Provide the (X, Y) coordinate of the cell's center where the given text is located.  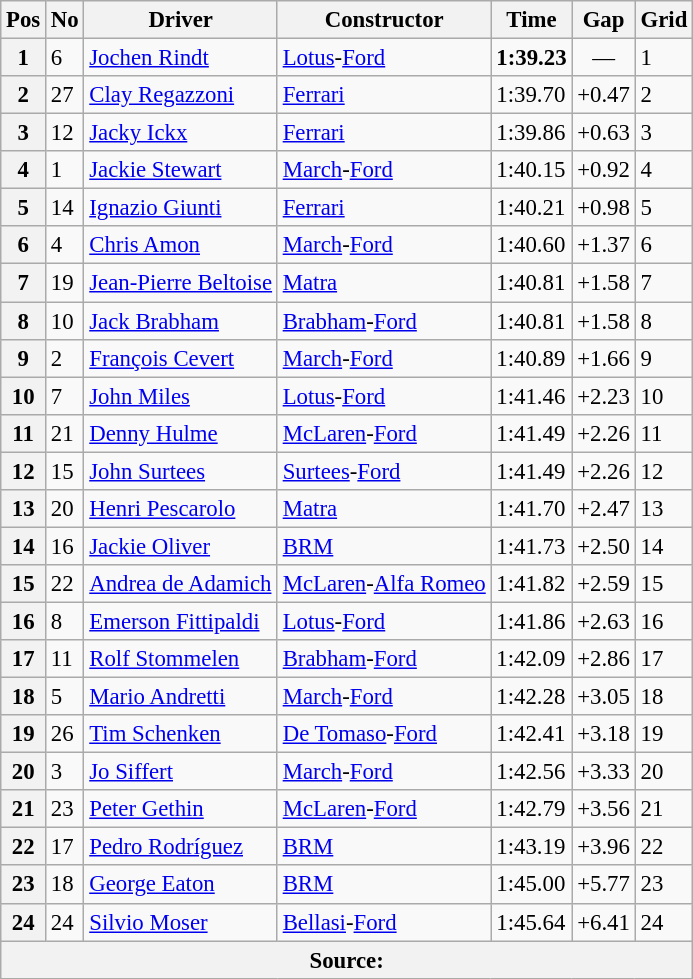
Jackie Oliver (180, 546)
1:41.73 (532, 546)
+0.63 (604, 133)
Henri Pescarolo (180, 509)
1:41.46 (532, 396)
No (65, 20)
1:42.79 (532, 809)
+2.47 (604, 509)
+3.18 (604, 734)
Jo Siffert (180, 772)
Ignazio Giunti (180, 208)
Mario Andretti (180, 697)
+5.77 (604, 885)
1:42.09 (532, 659)
Gap (604, 20)
Chris Amon (180, 245)
Constructor (384, 20)
+2.86 (604, 659)
1:39.86 (532, 133)
Jacky Ickx (180, 133)
+1.37 (604, 245)
+2.59 (604, 584)
Jean-Pierre Beltoise (180, 283)
George Eaton (180, 885)
Clay Regazzoni (180, 95)
Andrea de Adamich (180, 584)
De Tomaso-Ford (384, 734)
1:40.60 (532, 245)
26 (65, 734)
Grid (664, 20)
1:43.19 (532, 847)
1:42.56 (532, 772)
Bellasi-Ford (384, 922)
1:42.41 (532, 734)
+0.47 (604, 95)
1:41.82 (532, 584)
Pedro Rodríguez (180, 847)
+3.33 (604, 772)
+2.50 (604, 546)
1:40.21 (532, 208)
+3.96 (604, 847)
John Miles (180, 396)
1:41.86 (532, 621)
1:39.23 (532, 58)
McLaren-Alfa Romeo (384, 584)
1:45.64 (532, 922)
John Surtees (180, 471)
Surtees-Ford (384, 471)
Jack Brabham (180, 321)
Jochen Rindt (180, 58)
+0.92 (604, 170)
1:40.15 (532, 170)
+2.63 (604, 621)
Tim Schenken (180, 734)
+1.66 (604, 358)
— (604, 58)
1:42.28 (532, 697)
27 (65, 95)
Source: (347, 960)
Rolf Stommelen (180, 659)
Time (532, 20)
+3.56 (604, 809)
1:39.70 (532, 95)
Silvio Moser (180, 922)
Denny Hulme (180, 433)
François Cevert (180, 358)
+3.05 (604, 697)
Jackie Stewart (180, 170)
Peter Gethin (180, 809)
+0.98 (604, 208)
Driver (180, 20)
Emerson Fittipaldi (180, 621)
Pos (24, 20)
+6.41 (604, 922)
1:41.70 (532, 509)
1:40.89 (532, 358)
+2.23 (604, 396)
1:45.00 (532, 885)
